Scan for the cell matching the given text and deliver its [x, y] coordinate at center. 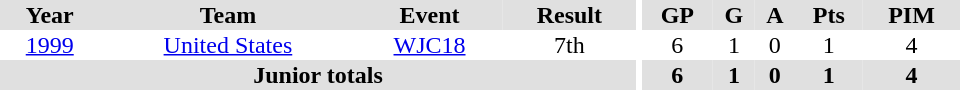
1999 [50, 45]
Year [50, 15]
G [734, 15]
GP [678, 15]
PIM [912, 15]
A [775, 15]
Pts [829, 15]
Junior totals [318, 75]
Event [429, 15]
Team [228, 15]
United States [228, 45]
7th [570, 45]
Result [570, 15]
WJC18 [429, 45]
